Detect which cell encompasses the target text, then output its [X, Y] center coordinate. 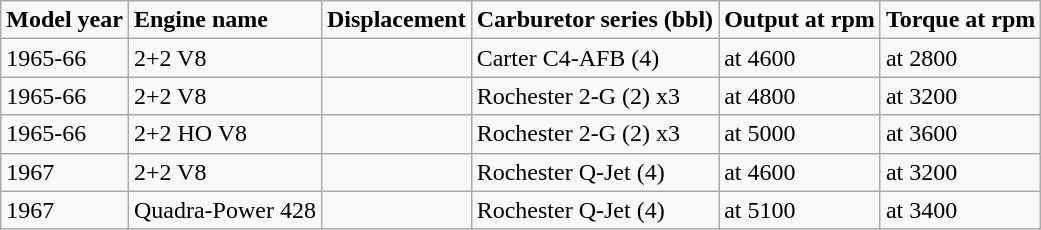
Torque at rpm [960, 20]
at 5100 [800, 210]
at 3400 [960, 210]
at 3600 [960, 134]
at 2800 [960, 58]
Carter C4-AFB (4) [594, 58]
Carburetor series (bbl) [594, 20]
Model year [65, 20]
Output at rpm [800, 20]
Engine name [224, 20]
Quadra-Power 428 [224, 210]
Displacement [396, 20]
at 5000 [800, 134]
at 4800 [800, 96]
2+2 HO V8 [224, 134]
